Output the [x, y] coordinate of the center of the cell containing the given text.  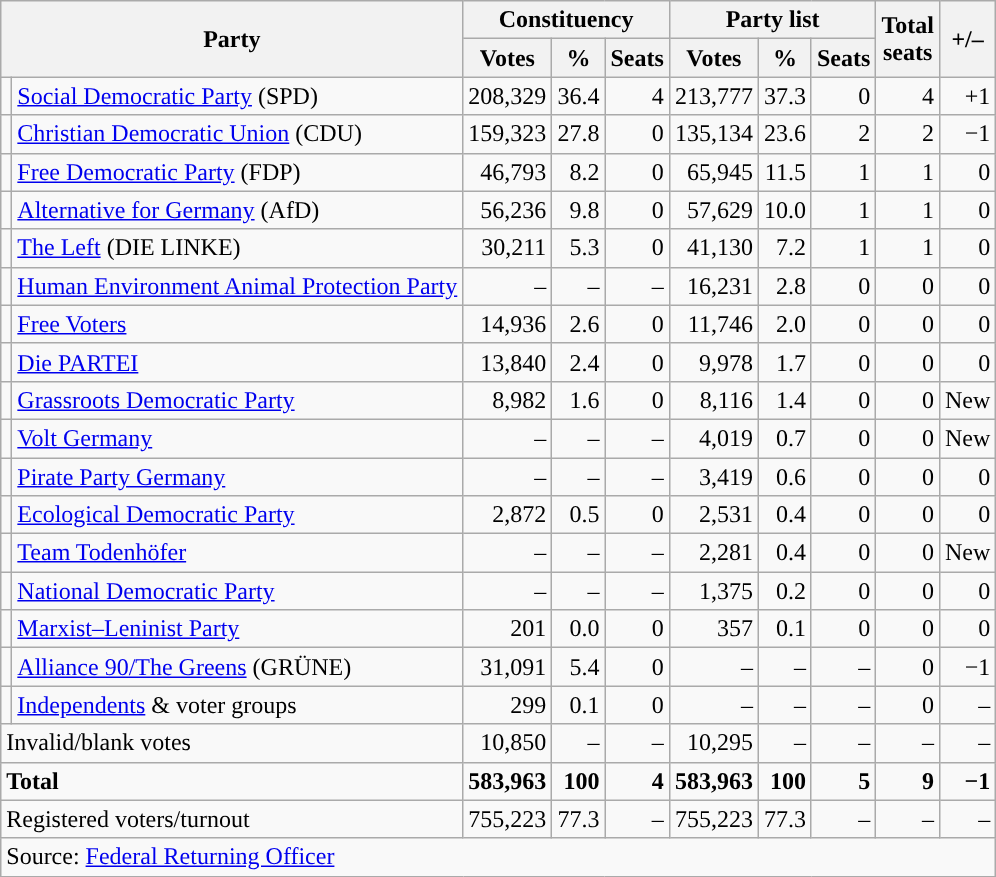
Party list [772, 20]
357 [714, 629]
31,091 [508, 667]
Free Democratic Party (FDP) [238, 172]
Social Democratic Party (SPD) [238, 96]
0.7 [784, 438]
Alternative for Germany (AfD) [238, 210]
Grassroots Democratic Party [238, 400]
Totalseats [908, 39]
Christian Democratic Union (CDU) [238, 134]
2.4 [578, 362]
46,793 [508, 172]
1,375 [714, 591]
9 [908, 781]
Party [232, 39]
135,134 [714, 134]
5.4 [578, 667]
Constituency [566, 20]
1.6 [578, 400]
159,323 [508, 134]
+/– [967, 39]
+1 [967, 96]
Ecological Democratic Party [238, 515]
65,945 [714, 172]
Registered voters/turnout [232, 819]
0.0 [578, 629]
3,419 [714, 477]
2.0 [784, 324]
8,116 [714, 400]
11.5 [784, 172]
56,236 [508, 210]
Pirate Party Germany [238, 477]
1.4 [784, 400]
Alliance 90/The Greens (GRÜNE) [238, 667]
Marxist–Leninist Party [238, 629]
0.5 [578, 515]
9.8 [578, 210]
7.2 [784, 248]
213,777 [714, 96]
2,872 [508, 515]
Total [232, 781]
Independents & voter groups [238, 705]
57,629 [714, 210]
2,531 [714, 515]
National Democratic Party [238, 591]
2.8 [784, 286]
0.6 [784, 477]
23.6 [784, 134]
Die PARTEI [238, 362]
4,019 [714, 438]
Human Environment Animal Protection Party [238, 286]
36.4 [578, 96]
Team Todenhöfer [238, 553]
The Left (DIE LINKE) [238, 248]
5.3 [578, 248]
2.6 [578, 324]
27.8 [578, 134]
8,982 [508, 400]
11,746 [714, 324]
Free Voters [238, 324]
1.7 [784, 362]
Volt Germany [238, 438]
10,850 [508, 743]
10.0 [784, 210]
9,978 [714, 362]
13,840 [508, 362]
37.3 [784, 96]
2,281 [714, 553]
8.2 [578, 172]
299 [508, 705]
201 [508, 629]
0.2 [784, 591]
14,936 [508, 324]
208,329 [508, 96]
5 [843, 781]
Invalid/blank votes [232, 743]
30,211 [508, 248]
Source: Federal Returning Officer [498, 857]
16,231 [714, 286]
10,295 [714, 743]
41,130 [714, 248]
